Return (X, Y) of the center of cell containing provided text 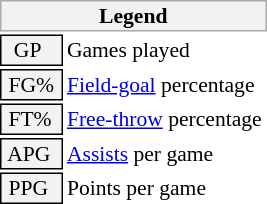
Free-throw percentage (166, 120)
FG% (31, 85)
Games played (166, 50)
Field-goal percentage (166, 85)
Legend (134, 16)
Points per game (166, 188)
FT% (31, 120)
GP (31, 50)
PPG (31, 188)
Assists per game (166, 154)
APG (31, 154)
